Pinpoint the cell where the given text exists, returning its [X, Y] midpoint coordinate. 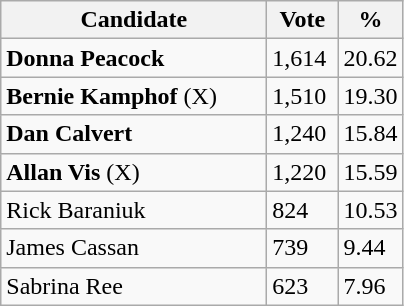
James Cassan [134, 248]
Sabrina Ree [134, 286]
824 [302, 210]
Donna Peacock [134, 58]
19.30 [370, 96]
739 [302, 248]
1,614 [302, 58]
% [370, 20]
Candidate [134, 20]
Bernie Kamphof (X) [134, 96]
20.62 [370, 58]
7.96 [370, 286]
Rick Baraniuk [134, 210]
Vote [302, 20]
15.59 [370, 172]
1,240 [302, 134]
623 [302, 286]
1,220 [302, 172]
15.84 [370, 134]
Allan Vis (X) [134, 172]
Dan Calvert [134, 134]
10.53 [370, 210]
1,510 [302, 96]
9.44 [370, 248]
